Locate the cell with the specified text and output its (X, Y) center coordinate. 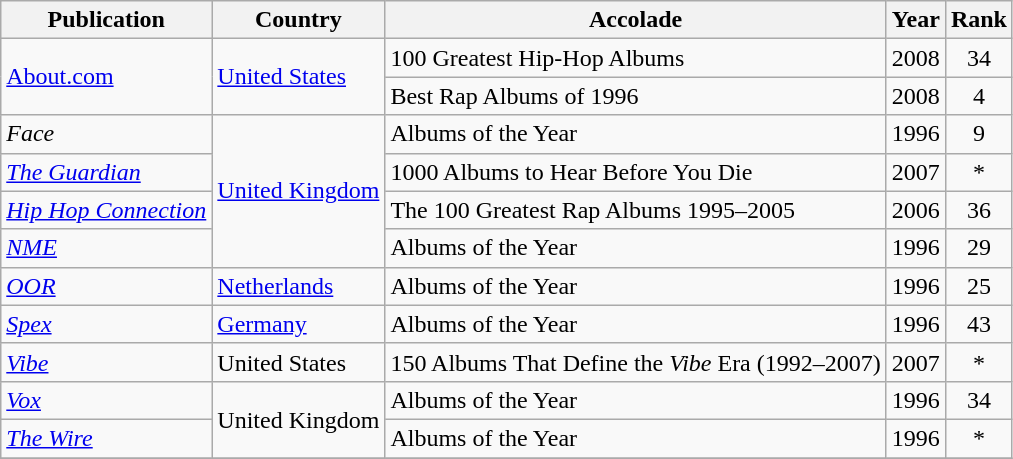
100 Greatest Hip-Hop Albums (636, 58)
Publication (106, 20)
Vibe (106, 362)
Hip Hop Connection (106, 210)
150 Albums That Define the Vibe Era (1992–2007) (636, 362)
Vox (106, 400)
NME (106, 248)
Rank (978, 20)
The 100 Greatest Rap Albums 1995–2005 (636, 210)
1000 Albums to Hear Before You Die (636, 172)
About.com (106, 77)
29 (978, 248)
The Guardian (106, 172)
2006 (916, 210)
9 (978, 134)
4 (978, 96)
43 (978, 324)
The Wire (106, 438)
25 (978, 286)
OOR (106, 286)
Spex (106, 324)
36 (978, 210)
Netherlands (298, 286)
Best Rap Albums of 1996 (636, 96)
Face (106, 134)
Germany (298, 324)
Year (916, 20)
Accolade (636, 20)
Country (298, 20)
